For the text-containing cell, return its midpoint in (X, Y) coordinate format. 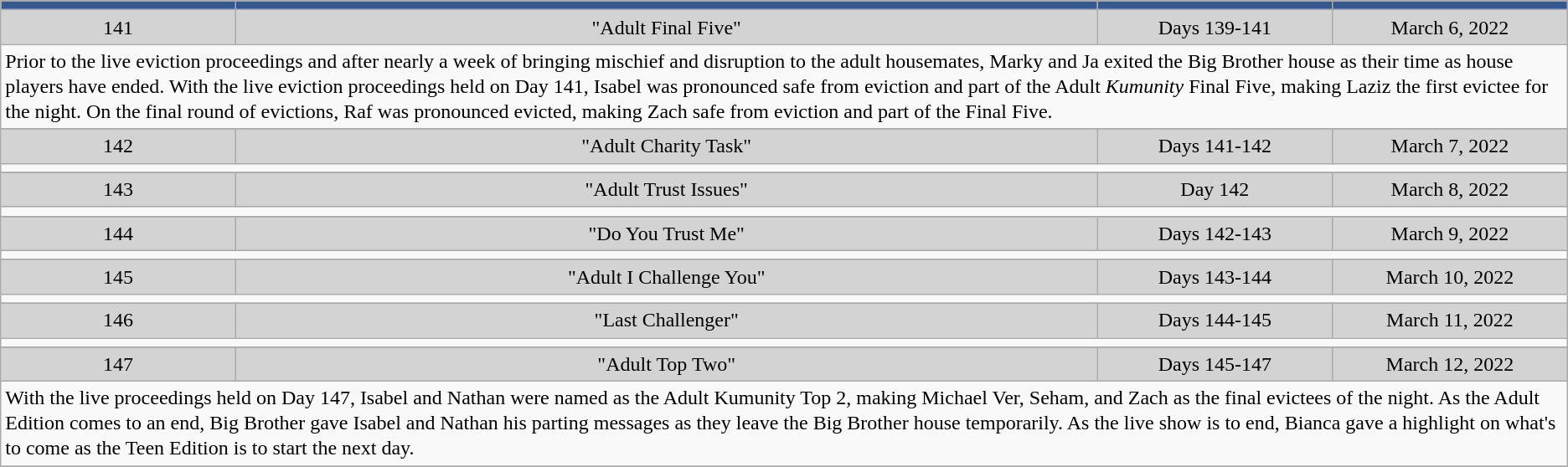
Day 142 (1215, 189)
March 11, 2022 (1451, 320)
March 7, 2022 (1451, 146)
142 (119, 146)
March 9, 2022 (1451, 233)
146 (119, 320)
March 6, 2022 (1451, 27)
"Last Challenger" (667, 320)
Days 141-142 (1215, 146)
March 10, 2022 (1451, 276)
"Adult I Challenge You" (667, 276)
145 (119, 276)
"Do You Trust Me" (667, 233)
144 (119, 233)
147 (119, 365)
Days 144-145 (1215, 320)
Days 139-141 (1215, 27)
Days 143-144 (1215, 276)
Days 142-143 (1215, 233)
141 (119, 27)
"Adult Charity Task" (667, 146)
"Adult Top Two" (667, 365)
March 8, 2022 (1451, 189)
March 12, 2022 (1451, 365)
143 (119, 189)
Days 145-147 (1215, 365)
"Adult Final Five" (667, 27)
"Adult Trust Issues" (667, 189)
